Identify which cell holds the provided text, then report its [x, y] central coordinate. 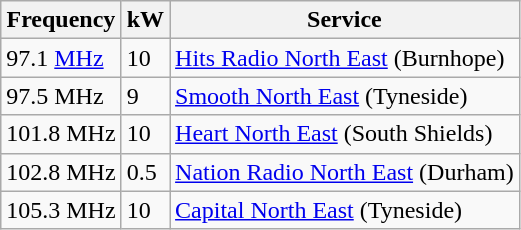
Frequency [61, 20]
kW [145, 20]
9 [145, 96]
Smooth North East (Tyneside) [345, 96]
Capital North East (Tyneside) [345, 210]
101.8 MHz [61, 134]
0.5 [145, 172]
102.8 MHz [61, 172]
Heart North East (South Shields) [345, 134]
105.3 MHz [61, 210]
Nation Radio North East (Durham) [345, 172]
97.1 MHz [61, 58]
Hits Radio North East (Burnhope) [345, 58]
Service [345, 20]
97.5 MHz [61, 96]
